Return [x, y] of the center of cell containing provided text 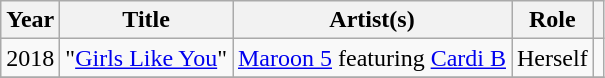
Role [553, 20]
Herself [553, 58]
"Girls Like You" [146, 58]
Maroon 5 featuring Cardi B [372, 58]
Title [146, 20]
Year [30, 20]
2018 [30, 58]
Artist(s) [372, 20]
